Return (x, y) of the center of cell containing provided text 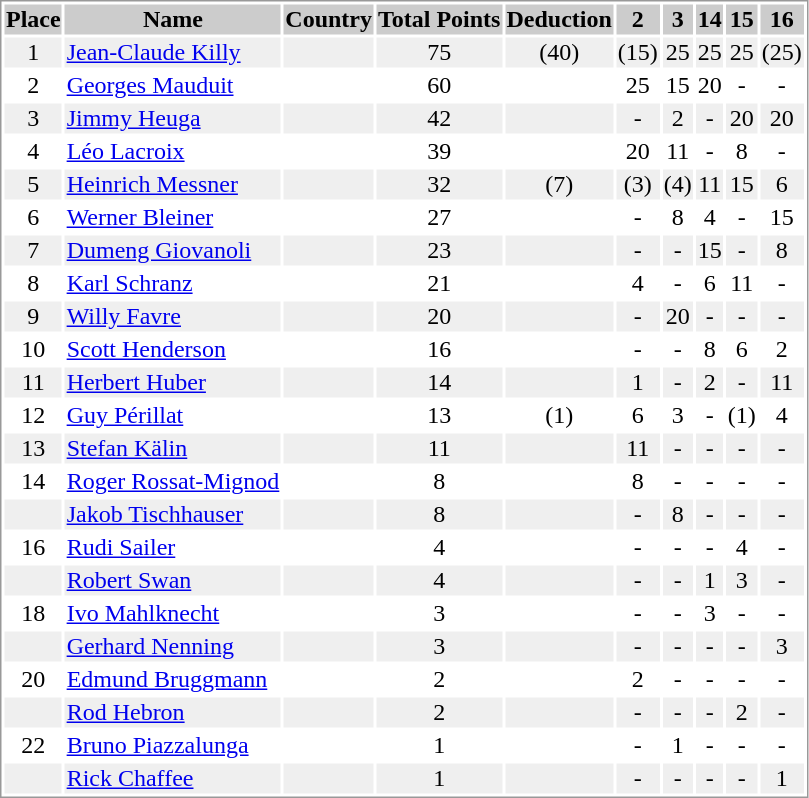
5 (33, 185)
Heinrich Messner (173, 185)
Rudi Sailer (173, 547)
Roger Rossat-Mignod (173, 481)
18 (33, 613)
10 (33, 349)
60 (438, 85)
Dumeng Giovanoli (173, 251)
42 (438, 119)
(40) (559, 53)
(4) (678, 185)
Rick Chaffee (173, 779)
Stefan Kälin (173, 449)
Bruno Piazzalunga (173, 745)
Georges Mauduit (173, 85)
Willy Favre (173, 317)
Jean-Claude Killy (173, 53)
Léo Lacroix (173, 151)
21 (438, 283)
(15) (638, 53)
Deduction (559, 19)
(7) (559, 185)
Scott Henderson (173, 349)
Guy Périllat (173, 415)
Robert Swan (173, 581)
7 (33, 251)
12 (33, 415)
Rod Hebron (173, 713)
Edmund Bruggmann (173, 679)
Name (173, 19)
39 (438, 151)
Karl Schranz (173, 283)
23 (438, 251)
(3) (638, 185)
Werner Bleiner (173, 217)
32 (438, 185)
Place (33, 19)
Gerhard Nenning (173, 647)
75 (438, 53)
22 (33, 745)
(25) (782, 53)
Total Points (438, 19)
Country (329, 19)
27 (438, 217)
9 (33, 317)
Herbert Huber (173, 383)
Jimmy Heuga (173, 119)
Ivo Mahlknecht (173, 613)
Jakob Tischhauser (173, 515)
